For the text-containing cell, return its midpoint in (X, Y) coordinate format. 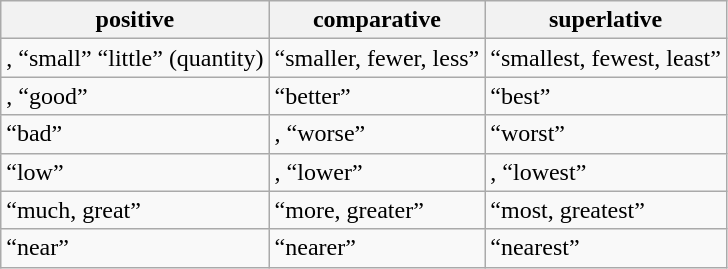
“worst” (606, 134)
, “lower” (377, 172)
comparative (377, 20)
, “worse” (377, 134)
“smaller, fewer, less” (377, 58)
“near” (135, 248)
“best” (606, 96)
“more, greater” (377, 210)
, “good” (135, 96)
“smallest, fewest, least” (606, 58)
“better” (377, 96)
“low” (135, 172)
“bad” (135, 134)
“nearest” (606, 248)
“nearer” (377, 248)
“much, great” (135, 210)
superlative (606, 20)
, “lowest” (606, 172)
“most, greatest” (606, 210)
, “small” “little” (quantity) (135, 58)
positive (135, 20)
